Return [X, Y] of the center of cell containing provided text 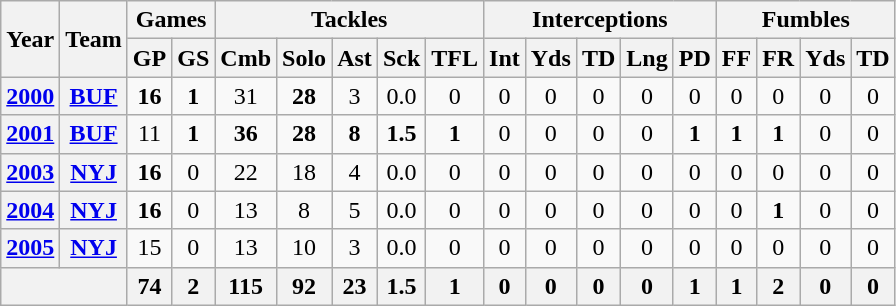
115 [246, 286]
11 [149, 134]
TFL [455, 58]
22 [246, 172]
Sck [401, 58]
92 [304, 286]
Games [170, 20]
Solo [304, 58]
Year [30, 39]
2005 [30, 248]
Fumbles [806, 20]
36 [246, 134]
GS [194, 58]
31 [246, 96]
Tackles [350, 20]
2001 [30, 134]
10 [304, 248]
FF [736, 58]
FR [778, 58]
Ast [355, 58]
Interceptions [600, 20]
15 [149, 248]
2003 [30, 172]
GP [149, 58]
2004 [30, 210]
5 [355, 210]
4 [355, 172]
Team [94, 39]
74 [149, 286]
Int [505, 58]
Cmb [246, 58]
2000 [30, 96]
23 [355, 286]
Lng [647, 58]
18 [304, 172]
PD [694, 58]
